Scan for the cell matching the given text and deliver its (X, Y) coordinate at center. 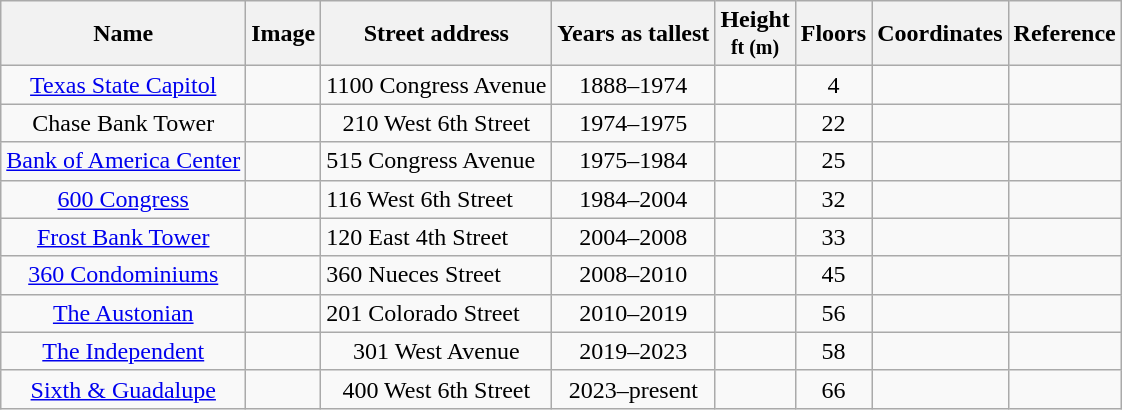
66 (833, 389)
1888–1974 (634, 85)
2008–2010 (634, 275)
Frost Bank Tower (124, 237)
Name (124, 34)
32 (833, 199)
515 Congress Avenue (436, 161)
4 (833, 85)
360 Nueces Street (436, 275)
301 West Avenue (436, 351)
Reference (1064, 34)
45 (833, 275)
Sixth & Guadalupe (124, 389)
1100 Congress Avenue (436, 85)
33 (833, 237)
116 West 6th Street (436, 199)
Texas State Capitol (124, 85)
Bank of America Center (124, 161)
The Independent (124, 351)
Heightft (m) (755, 34)
210 West 6th Street (436, 123)
2019–2023 (634, 351)
201 Colorado Street (436, 313)
56 (833, 313)
Image (284, 34)
120 East 4th Street (436, 237)
58 (833, 351)
360 Condominiums (124, 275)
2004–2008 (634, 237)
Coordinates (940, 34)
1984–2004 (634, 199)
22 (833, 123)
The Austonian (124, 313)
Floors (833, 34)
25 (833, 161)
Street address (436, 34)
2023–present (634, 389)
1975–1984 (634, 161)
600 Congress (124, 199)
400 West 6th Street (436, 389)
Years as tallest (634, 34)
2010–2019 (634, 313)
1974–1975 (634, 123)
Chase Bank Tower (124, 123)
